Return the [x, y] coordinate for the center point of the cell that contains the specified text.  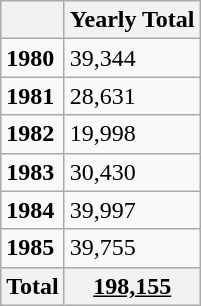
1981 [33, 96]
30,430 [132, 172]
1985 [33, 248]
1984 [33, 210]
198,155 [132, 286]
1982 [33, 134]
39,997 [132, 210]
39,755 [132, 248]
19,998 [132, 134]
1983 [33, 172]
Total [33, 286]
28,631 [132, 96]
1980 [33, 58]
39,344 [132, 58]
Yearly Total [132, 20]
